For the text-containing cell, return its midpoint in (x, y) coordinate format. 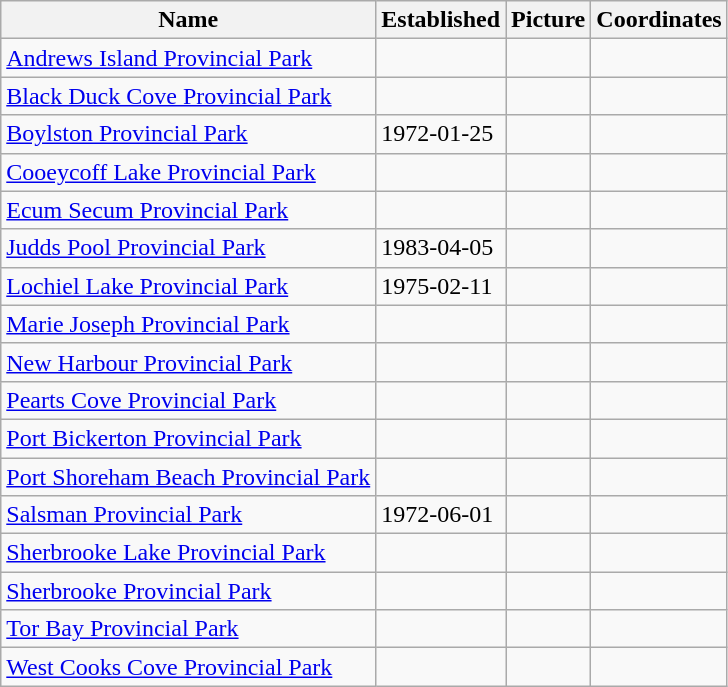
1972-01-25 (441, 134)
Established (441, 20)
Name (188, 20)
Sherbrooke Lake Provincial Park (188, 553)
Tor Bay Provincial Park (188, 629)
Marie Joseph Provincial Park (188, 324)
1975-02-11 (441, 286)
West Cooks Cove Provincial Park (188, 667)
Andrews Island Provincial Park (188, 58)
Picture (548, 20)
Port Bickerton Provincial Park (188, 438)
Salsman Provincial Park (188, 515)
1983-04-05 (441, 248)
Ecum Secum Provincial Park (188, 210)
1972-06-01 (441, 515)
Judds Pool Provincial Park (188, 248)
Boylston Provincial Park (188, 134)
Cooeycoff Lake Provincial Park (188, 172)
Lochiel Lake Provincial Park (188, 286)
Coordinates (659, 20)
Pearts Cove Provincial Park (188, 400)
Sherbrooke Provincial Park (188, 591)
New Harbour Provincial Park (188, 362)
Port Shoreham Beach Provincial Park (188, 477)
Black Duck Cove Provincial Park (188, 96)
